Search for the cell housing the specified text and yield its [x, y] center coordinate. 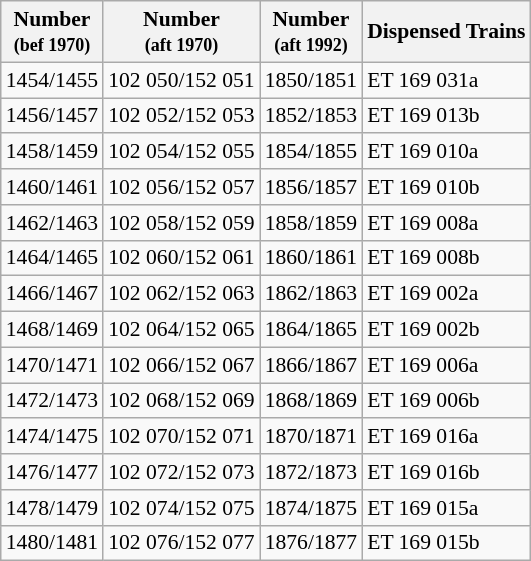
1872/1873 [311, 472]
102 052/152 053 [181, 116]
102 074/152 075 [181, 508]
1854/1855 [311, 152]
1466/1467 [52, 294]
1862/1863 [311, 294]
102 050/152 051 [181, 80]
Dispensed Trains [446, 32]
ET 169 015b [446, 543]
102 056/152 057 [181, 187]
ET 169 016a [446, 437]
1468/1469 [52, 330]
1458/1459 [52, 152]
102 066/152 067 [181, 365]
1868/1869 [311, 401]
ET 169 031a [446, 80]
1852/1853 [311, 116]
1474/1475 [52, 437]
ET 169 006a [446, 365]
ET 169 016b [446, 472]
ET 169 010a [446, 152]
Number(aft 1992) [311, 32]
ET 169 015a [446, 508]
ET 169 002a [446, 294]
102 068/152 069 [181, 401]
Number(aft 1970) [181, 32]
1864/1865 [311, 330]
1456/1457 [52, 116]
ET 169 008b [446, 258]
1476/1477 [52, 472]
ET 169 010b [446, 187]
102 070/152 071 [181, 437]
ET 169 002b [446, 330]
ET 169 006b [446, 401]
102 058/152 059 [181, 223]
1478/1479 [52, 508]
1454/1455 [52, 80]
ET 169 008a [446, 223]
1860/1861 [311, 258]
1866/1867 [311, 365]
102 064/152 065 [181, 330]
102 062/152 063 [181, 294]
ET 169 013b [446, 116]
102 054/152 055 [181, 152]
1870/1871 [311, 437]
102 060/152 061 [181, 258]
1850/1851 [311, 80]
1856/1857 [311, 187]
Number(bef 1970) [52, 32]
1460/1461 [52, 187]
1462/1463 [52, 223]
1858/1859 [311, 223]
1874/1875 [311, 508]
102 076/152 077 [181, 543]
1876/1877 [311, 543]
1480/1481 [52, 543]
102 072/152 073 [181, 472]
1464/1465 [52, 258]
1470/1471 [52, 365]
1472/1473 [52, 401]
